Pinpoint the cell where the given text exists, returning its (x, y) midpoint coordinate. 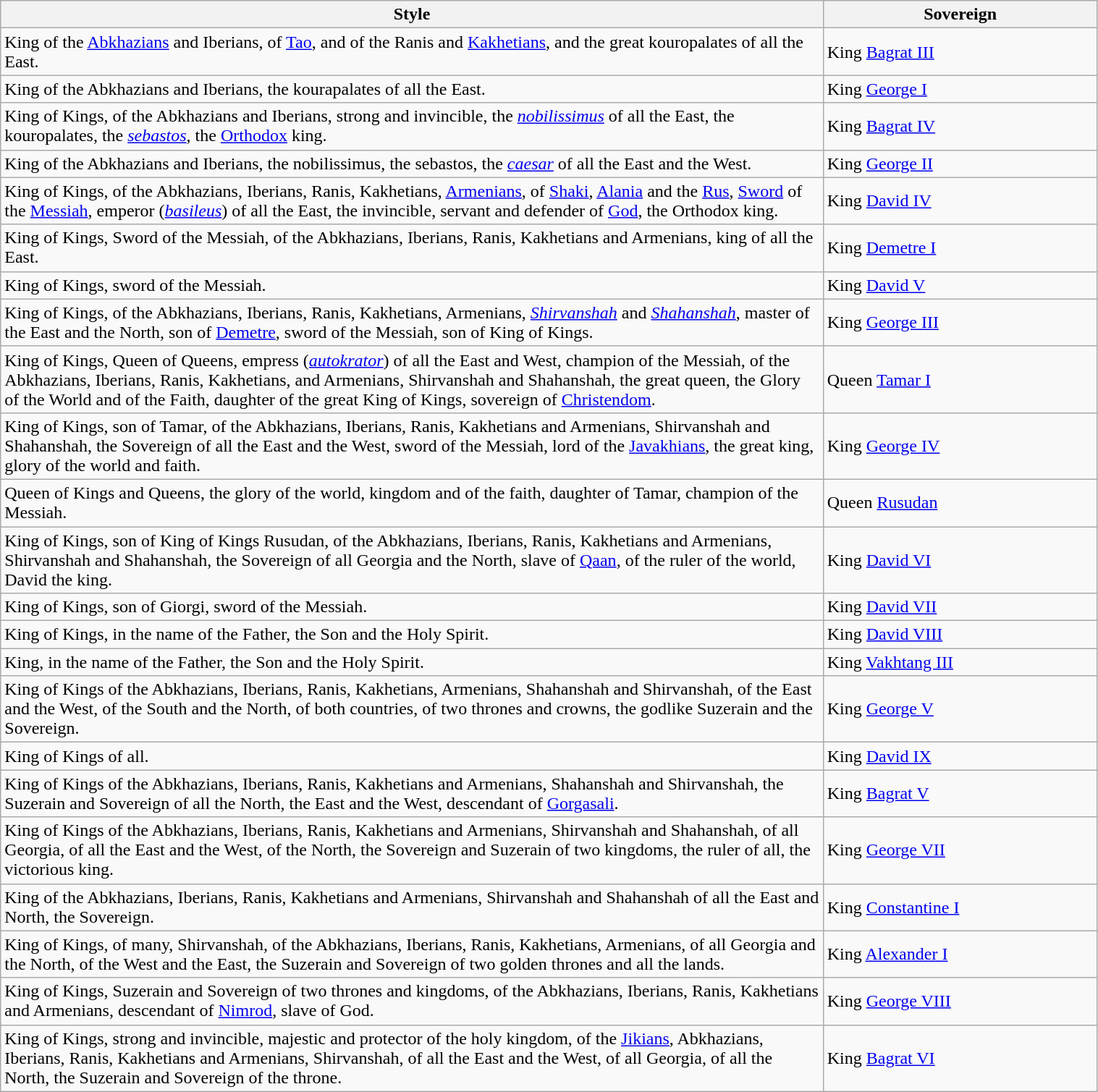
King George V (960, 709)
King Alexander I (960, 954)
King of Kings of all. (412, 756)
King David V (960, 285)
King Bagrat V (960, 793)
Queen of Kings and Queens, the glory of the world, kingdom and of the faith, daughter of Tamar, champion of the Messiah. (412, 502)
King David IV (960, 201)
King David VIII (960, 635)
King George I (960, 89)
Style (412, 14)
King George IV (960, 446)
Sovereign (960, 14)
King Bagrat VI (960, 1058)
King, in the name of the Father, the Son and the Holy Spirit. (412, 662)
King David IX (960, 756)
Queen Tamar I (960, 379)
King of Kings, sword of the Messiah. (412, 285)
King Demetre I (960, 247)
King George VII (960, 850)
King David VI (960, 560)
King of the Abkhazians and Iberians, of Tao, and of the Ranis and Kakhetians, and the great kouropalates of all the East. (412, 52)
King George VIII (960, 1002)
King of Kings, Sword of the Messiah, of the Abkhazians, Iberians, Ranis, Kakhetians and Armenians, king of all the East. (412, 247)
King George III (960, 323)
King David VII (960, 607)
King Bagrat III (960, 52)
King of Kings, in the name of the Father, the Son and the Holy Spirit. (412, 635)
King Vakhtang III (960, 662)
King of the Abkhazians and Iberians, the kourapalates of all the East. (412, 89)
King George II (960, 164)
Queen Rusudan (960, 502)
King of the Abkhazians and Iberians, the nobilissimus, the sebastos, the caesar of all the East and the West. (412, 164)
King of the Abkhazians, Iberians, Ranis, Kakhetians and Armenians, Shirvanshah and Shahanshah of all the East and North, the Sovereign. (412, 907)
King Bagrat IV (960, 126)
King Constantine I (960, 907)
King of Kings, son of Giorgi, sword of the Messiah. (412, 607)
